Extract the [x, y] coordinate from the center of the cell holding the provided text.  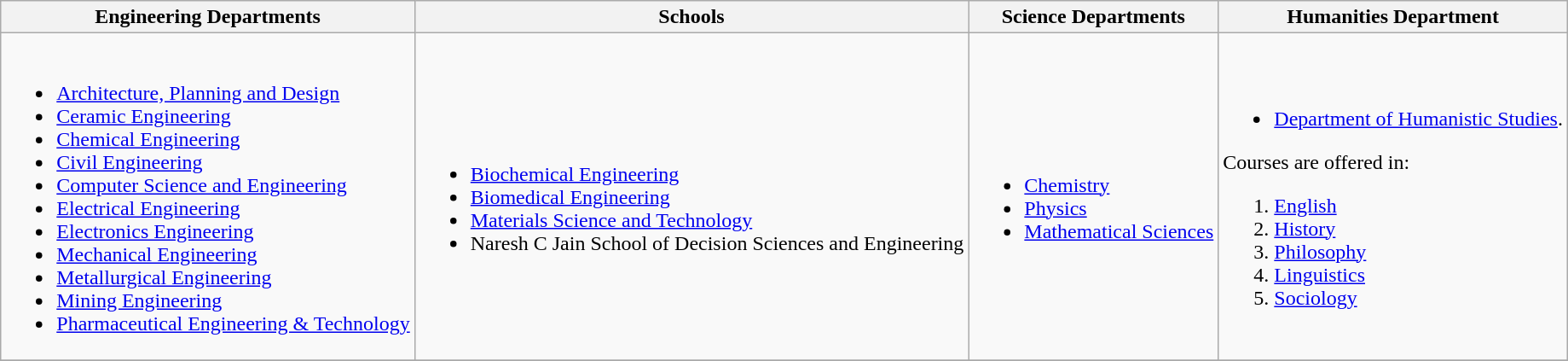
Biochemical EngineeringBiomedical EngineeringMaterials Science and TechnologyNaresh C Jain School of Decision Sciences and Engineering [691, 196]
Schools [691, 17]
Science Departments [1093, 17]
Humanities Department [1393, 17]
ChemistryPhysicsMathematical Sciences [1093, 196]
Department of Humanistic Studies.Courses are offered in:EnglishHistoryPhilosophyLinguisticsSociology [1393, 196]
Engineering Departments [208, 17]
